Provide the (x, y) coordinate of the cell's center where the given text is located.  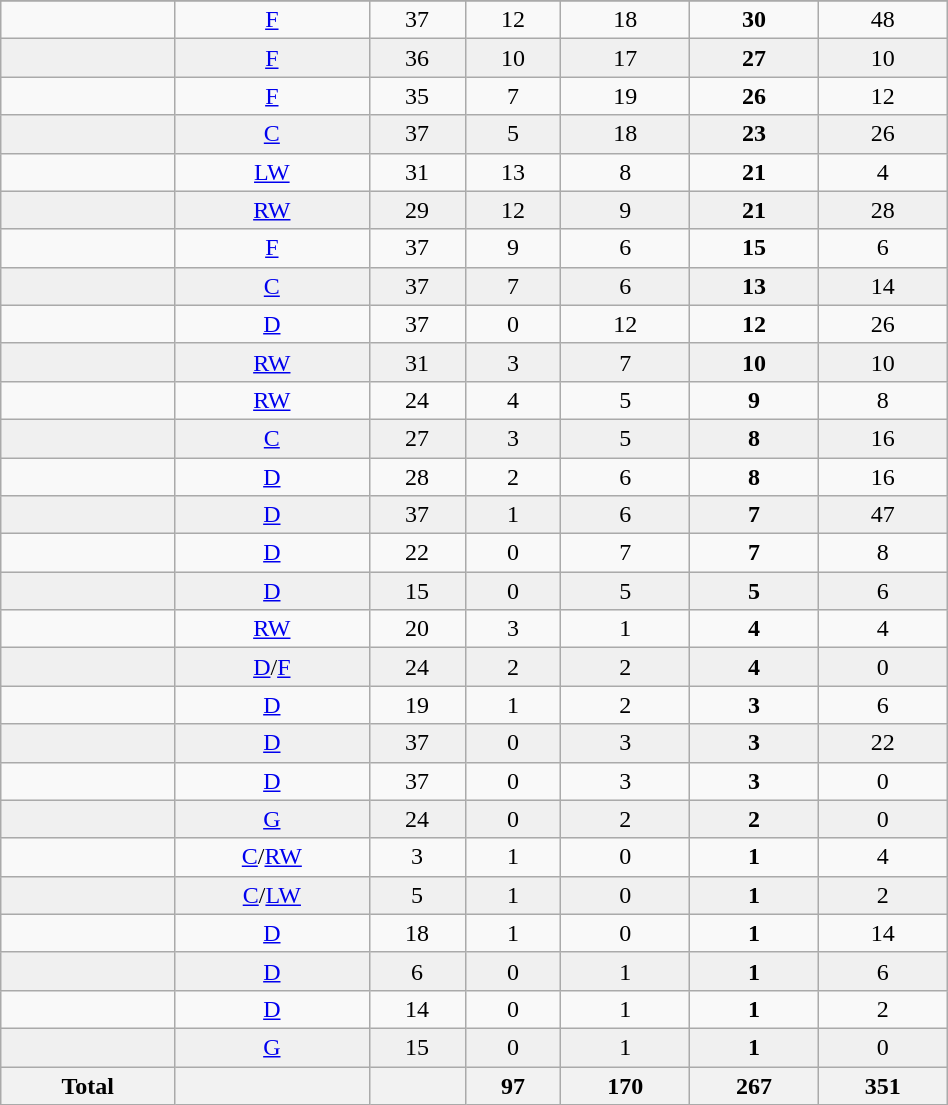
170 (626, 1085)
267 (754, 1085)
29 (417, 210)
23 (754, 134)
35 (417, 96)
20 (417, 629)
30 (754, 20)
47 (882, 515)
C/RW (272, 857)
48 (882, 20)
D/F (272, 667)
97 (513, 1085)
17 (626, 58)
C/LW (272, 895)
Total (88, 1085)
351 (882, 1085)
LW (272, 172)
36 (417, 58)
